Scan for the cell matching the given text and deliver its (X, Y) coordinate at center. 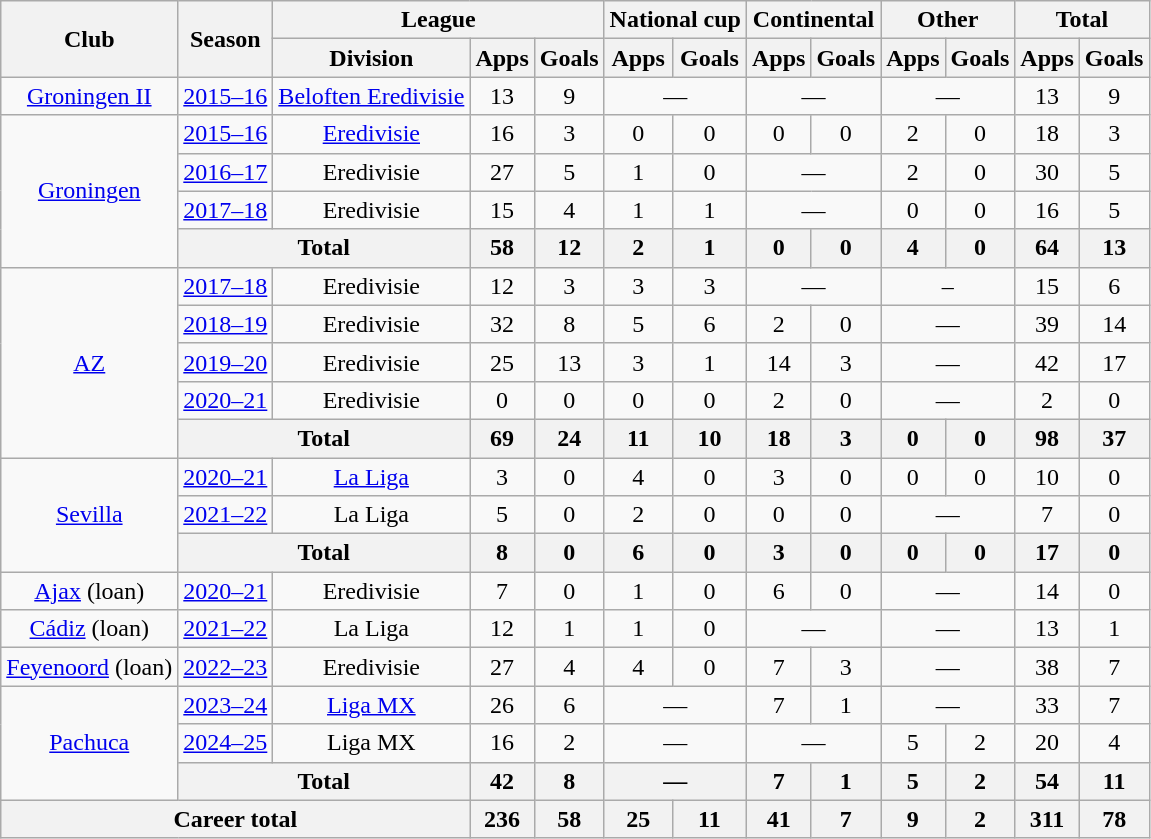
311 (1047, 819)
2018–19 (226, 324)
Ajax (loan) (90, 591)
Continental (813, 20)
78 (1114, 819)
26 (502, 705)
54 (1047, 781)
38 (1047, 667)
69 (502, 438)
2019–20 (226, 362)
2023–24 (226, 705)
37 (1114, 438)
Cádiz (loan) (90, 629)
Career total (236, 819)
2024–25 (226, 743)
236 (502, 819)
Groningen (90, 191)
Groningen II (90, 96)
Club (90, 39)
Division (372, 58)
24 (569, 438)
National cup (675, 20)
33 (1047, 705)
30 (1047, 172)
Beloften Eredivisie (372, 96)
20 (1047, 743)
AZ (90, 362)
64 (1047, 248)
39 (1047, 324)
32 (502, 324)
Feyenoord (loan) (90, 667)
41 (778, 819)
Sevilla (90, 515)
98 (1047, 438)
Season (226, 39)
2016–17 (226, 172)
League (438, 20)
Other (948, 20)
– (948, 286)
2022–23 (226, 667)
Pachuca (90, 743)
